Search for the cell housing the specified text and yield its (x, y) center coordinate. 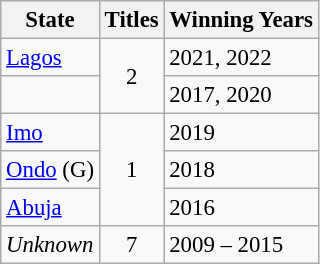
Lagos (50, 58)
Imo (50, 133)
Winning Years (241, 20)
2017, 2020 (241, 95)
1 (132, 170)
2018 (241, 170)
Unknown (50, 245)
7 (132, 245)
2016 (241, 208)
2 (132, 76)
State (50, 20)
2021, 2022 (241, 58)
Abuja (50, 208)
Ondo (G) (50, 170)
2019 (241, 133)
Titles (132, 20)
2009 – 2015 (241, 245)
